Return [x, y] of the center of cell containing provided text 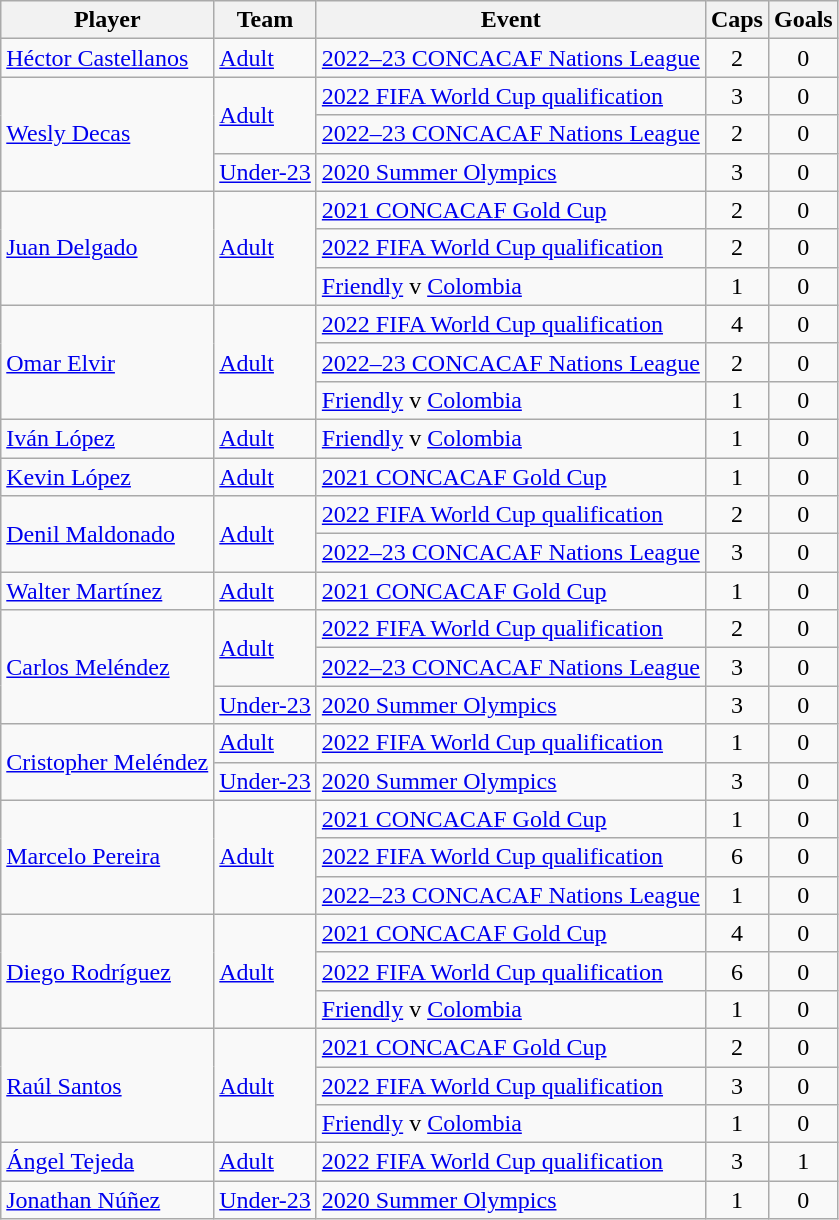
Marcelo Pereira [108, 857]
Omar Elvir [108, 362]
Goals [803, 20]
Carlos Meléndez [108, 667]
Raúl Santos [108, 1085]
Juan Delgado [108, 248]
Event [510, 20]
Diego Rodríguez [108, 971]
Team [266, 20]
Héctor Castellanos [108, 58]
Kevin López [108, 477]
Iván López [108, 438]
Ángel Tejeda [108, 1162]
Wesly Decas [108, 134]
Player [108, 20]
Caps [736, 20]
Cristopher Meléndez [108, 762]
Walter Martínez [108, 591]
Denil Maldonado [108, 534]
Jonathan Núñez [108, 1200]
